Scan for the cell matching the given text and deliver its [x, y] coordinate at center. 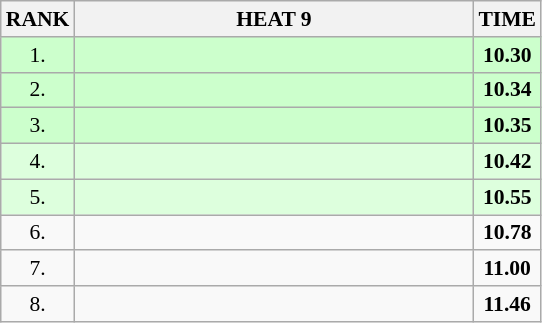
1. [38, 55]
6. [38, 233]
2. [38, 90]
10.30 [507, 55]
HEAT 9 [274, 19]
7. [38, 269]
TIME [507, 19]
10.42 [507, 162]
10.35 [507, 126]
8. [38, 304]
10.34 [507, 90]
5. [38, 197]
RANK [38, 19]
10.78 [507, 233]
11.46 [507, 304]
11.00 [507, 269]
10.55 [507, 197]
3. [38, 126]
4. [38, 162]
